Provide the (X, Y) coordinate of the cell's center where the given text is located.  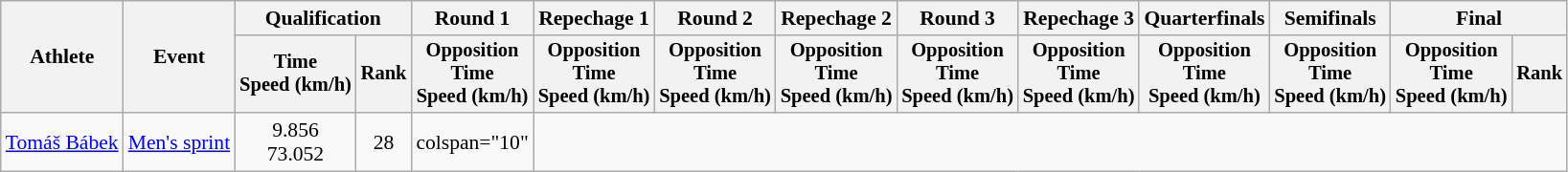
Quarterfinals (1204, 18)
28 (384, 141)
TimeSpeed (km/h) (295, 75)
Qualification (323, 18)
Round 2 (715, 18)
9.85673.052 (295, 141)
Repechage 3 (1079, 18)
Semifinals (1329, 18)
Athlete (62, 57)
Final (1479, 18)
Repechage 2 (837, 18)
colspan="10" (471, 141)
Men's sprint (180, 141)
Repechage 1 (594, 18)
Round 3 (958, 18)
Round 1 (471, 18)
Event (180, 57)
Tomáš Bábek (62, 141)
